Search for the cell housing the specified text and yield its [X, Y] center coordinate. 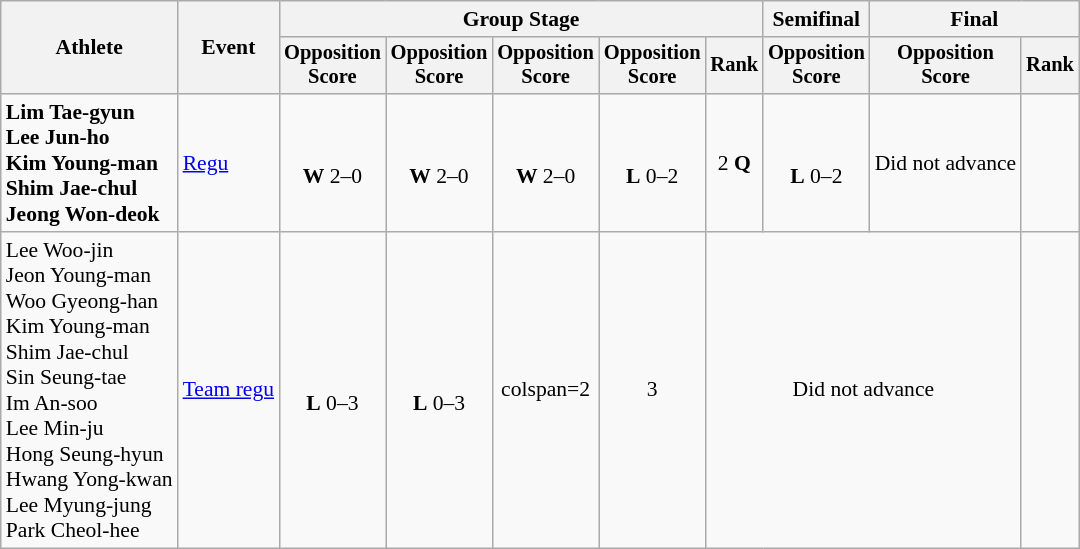
Event [229, 48]
colspan=2 [546, 390]
Regu [229, 163]
Lim Tae-gyunLee Jun-hoKim Young-manShim Jae-chulJeong Won-deok [90, 163]
Final [974, 19]
2 Q [734, 163]
3 [652, 390]
Athlete [90, 48]
Group Stage [521, 19]
Team regu [229, 390]
Semifinal [816, 19]
